For the text-containing cell, return its midpoint in [X, Y] coordinate format. 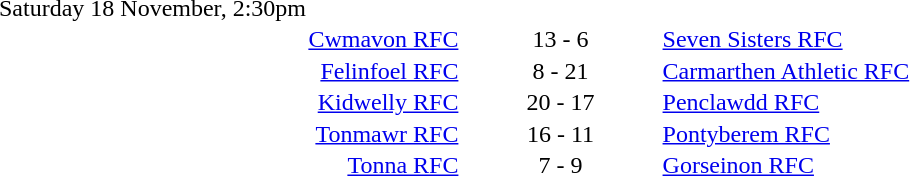
16 - 11 [560, 134]
20 - 17 [560, 103]
8 - 21 [560, 71]
13 - 6 [560, 39]
